Return [x, y] of the center of cell containing provided text 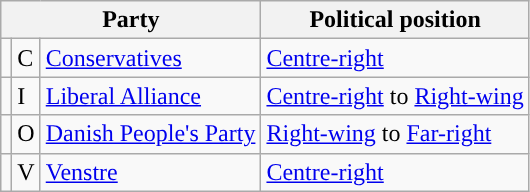
Political position [395, 20]
Party [131, 20]
Venstre [150, 172]
Danish People's Party [150, 134]
C [26, 58]
Conservatives [150, 58]
O [26, 134]
Liberal Alliance [150, 96]
Right-wing to Far-right [395, 134]
V [26, 172]
I [26, 96]
Centre-right to Right-wing [395, 96]
